Extract the (X, Y) coordinate from the center of the cell holding the provided text.  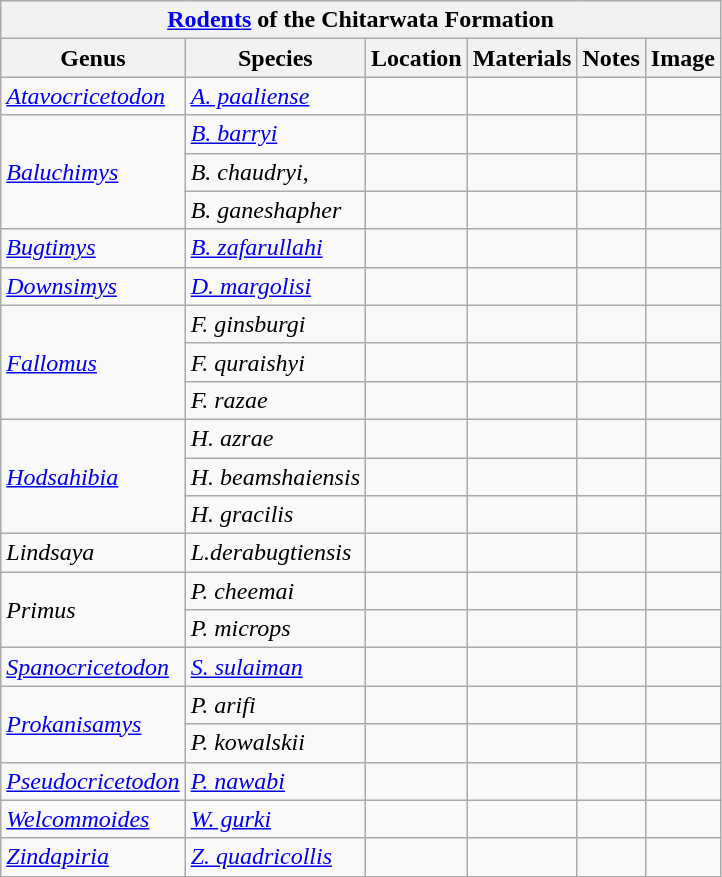
Baluchimys (93, 172)
S. sulaiman (275, 667)
D. margolisi (275, 286)
Downsimys (93, 286)
W. gurki (275, 819)
B. zafarullahi (275, 248)
Hodsahibia (93, 476)
Location (417, 58)
H. beamshaiensis (275, 477)
B. ganeshapher (275, 210)
Welcommoides (93, 819)
Spanocricetodon (93, 667)
Image (682, 58)
F. razae (275, 400)
Zindapiria (93, 857)
Z. quadricollis (275, 857)
P. cheemai (275, 591)
P. nawabi (275, 781)
B. barryi (275, 134)
Species (275, 58)
Atavocricetodon (93, 96)
Fallomus (93, 362)
Genus (93, 58)
F. quraishyi (275, 362)
Materials (522, 58)
P. microps (275, 629)
H. azrae (275, 438)
H. gracilis (275, 515)
B. chaudryi, (275, 172)
P. arifi (275, 705)
Rodents of the Chitarwata Formation (361, 20)
A. paaliense (275, 96)
Pseudocricetodon (93, 781)
Lindsaya (93, 553)
F. ginsburgi (275, 324)
L.derabugtiensis (275, 553)
Bugtimys (93, 248)
P. kowalskii (275, 743)
Primus (93, 610)
Notes (611, 58)
Prokanisamys (93, 724)
